Return (x, y) of the center of cell containing provided text 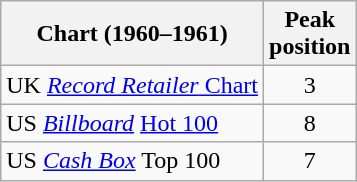
Peakposition (310, 34)
Chart (1960–1961) (132, 34)
7 (310, 161)
8 (310, 123)
US Billboard Hot 100 (132, 123)
UK Record Retailer Chart (132, 85)
US Cash Box Top 100 (132, 161)
3 (310, 85)
